Extract the [X, Y] coordinate from the center of the cell holding the provided text.  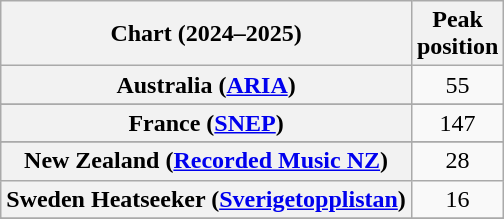
16 [457, 199]
55 [457, 85]
Sweden Heatseeker (Sverigetopplistan) [206, 199]
147 [457, 123]
Peakposition [457, 34]
France (SNEP) [206, 123]
28 [457, 161]
Chart (2024–2025) [206, 34]
Australia (ARIA) [206, 85]
New Zealand (Recorded Music NZ) [206, 161]
